Search for the cell housing the specified text and yield its [X, Y] center coordinate. 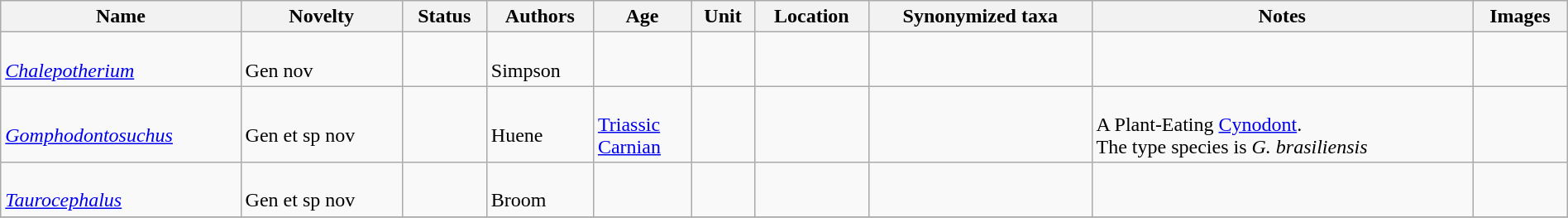
Images [1520, 17]
Novelty [321, 17]
Chalepotherium [121, 60]
Notes [1282, 17]
Gen nov [321, 60]
Huene [539, 124]
Synonymized taxa [980, 17]
Taurocephalus [121, 189]
Gomphodontosuchus [121, 124]
Status [444, 17]
Simpson [539, 60]
A Plant-Eating Cynodont.The type species is G. brasiliensis [1282, 124]
Unit [723, 17]
TriassicCarnian [642, 124]
Age [642, 17]
Location [811, 17]
Broom [539, 189]
Authors [539, 17]
Name [121, 17]
